Provide the [X, Y] coordinate of the cell's center where the given text is located.  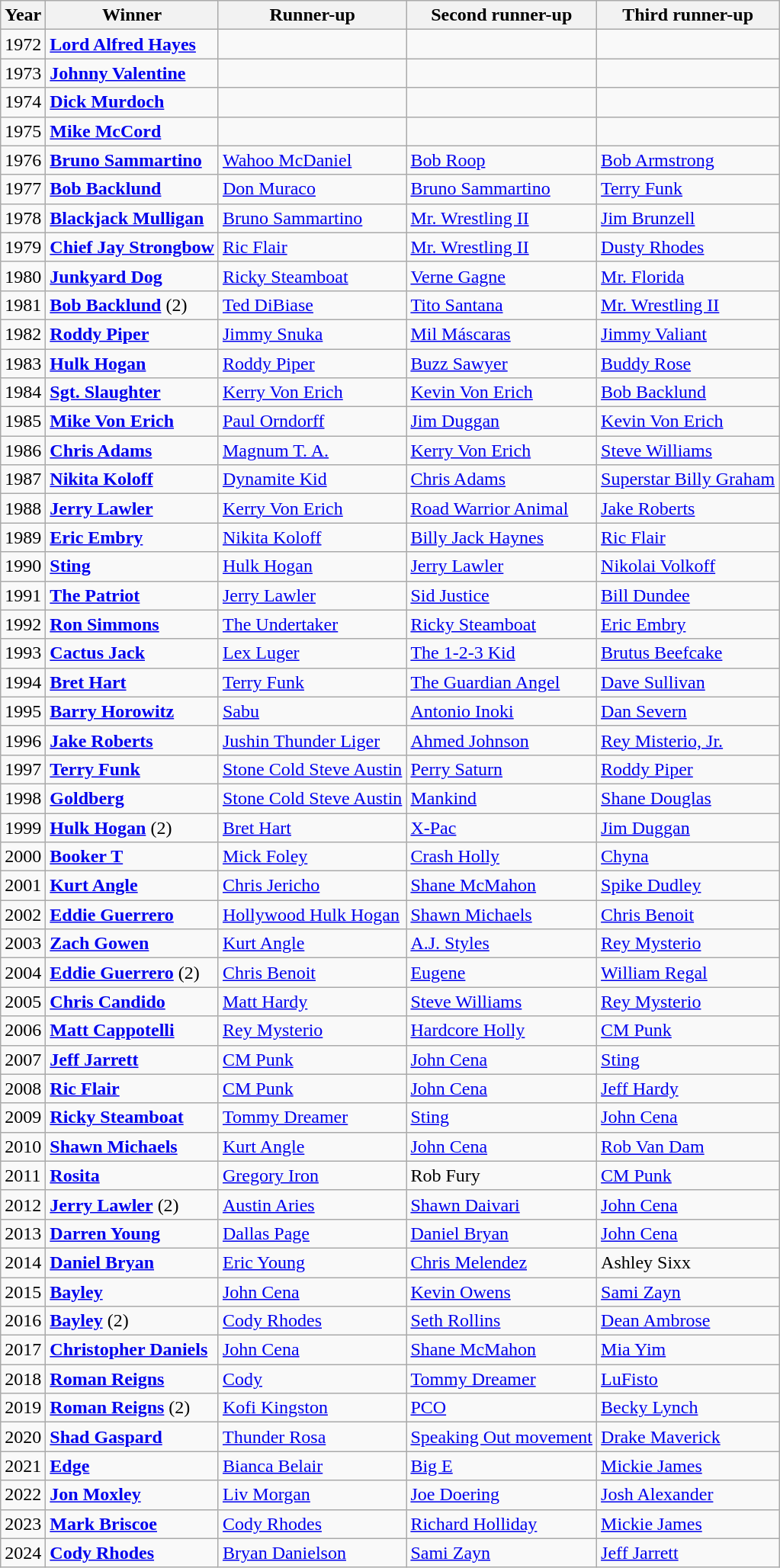
Chris Melendez [502, 1262]
2022 [23, 1495]
1976 [23, 160]
2014 [23, 1262]
1986 [23, 451]
X-Pac [502, 827]
Dallas Page [312, 1233]
1996 [23, 740]
2018 [23, 1379]
Jon Moxley [133, 1495]
Shane Douglas [688, 798]
2004 [23, 973]
Perry Saturn [502, 769]
1992 [23, 624]
1979 [23, 247]
LuFisto [688, 1379]
Kevin Owens [502, 1292]
Ted DiBiase [312, 305]
Superstar Billy Graham [688, 479]
2023 [23, 1524]
2006 [23, 1031]
1975 [23, 131]
1980 [23, 276]
Christopher Daniels [133, 1350]
2008 [23, 1089]
Bayley [133, 1292]
Mark Briscoe [133, 1524]
Matt Cappotelli [133, 1031]
Shad Gaspard [133, 1437]
Chris Jericho [312, 886]
Richard Holliday [502, 1524]
1997 [23, 769]
Jerry Lawler (2) [133, 1204]
2010 [23, 1146]
Runner-up [312, 15]
Jim Brunzell [688, 218]
Mil Máscaras [502, 334]
2017 [23, 1350]
Mr. Florida [688, 276]
Mick Foley [312, 857]
The Undertaker [312, 624]
2015 [23, 1292]
Paul Orndorff [312, 422]
Zach Gowen [133, 944]
Joe Doering [502, 1495]
Jeff Hardy [688, 1089]
Eric Young [312, 1262]
Gregory Iron [312, 1175]
2016 [23, 1321]
Road Warrior Animal [502, 508]
The 1-2-3 Kid [502, 653]
Chris Candido [133, 1002]
Jimmy Snuka [312, 334]
Don Muraco [312, 189]
2012 [23, 1204]
Darren Young [133, 1233]
Rob Fury [502, 1175]
A.J. Styles [502, 944]
Mia Yim [688, 1350]
2009 [23, 1117]
Bob Armstrong [688, 160]
Year [23, 15]
Roman Reigns (2) [133, 1408]
1981 [23, 305]
Edge [133, 1466]
1983 [23, 364]
Kofi Kingston [312, 1408]
Goldberg [133, 798]
Josh Alexander [688, 1495]
Second runner-up [502, 15]
Mike Von Erich [133, 422]
Drake Maverick [688, 1437]
Booker T [133, 857]
Eugene [502, 973]
Dave Sullivan [688, 682]
Bob Backlund (2) [133, 305]
2021 [23, 1466]
2000 [23, 857]
1984 [23, 393]
Billy Jack Haynes [502, 537]
2020 [23, 1437]
Bryan Danielson [312, 1553]
Mankind [502, 798]
Barry Horowitz [133, 711]
William Regal [688, 973]
Sid Justice [502, 595]
Third runner-up [688, 15]
Ashley Sixx [688, 1262]
1973 [23, 73]
Buzz Sawyer [502, 364]
Bill Dundee [688, 595]
Spike Dudley [688, 886]
Magnum T. A. [312, 451]
Blackjack Mulligan [133, 218]
Jushin Thunder Liger [312, 740]
1974 [23, 102]
1977 [23, 189]
Rosita [133, 1175]
Dan Severn [688, 711]
Dusty Rhodes [688, 247]
Ron Simmons [133, 624]
Crash Holly [502, 857]
Shawn Daivari [502, 1204]
Sabu [312, 711]
Sgt. Slaughter [133, 393]
Chyna [688, 857]
Dynamite Kid [312, 479]
Jimmy Valiant [688, 334]
Winner [133, 15]
Lex Luger [312, 653]
The Patriot [133, 595]
1998 [23, 798]
1985 [23, 422]
1999 [23, 827]
Bianca Belair [312, 1466]
Bayley (2) [133, 1321]
Cody [312, 1379]
Big E [502, 1466]
Tito Santana [502, 305]
Hardcore Holly [502, 1031]
1989 [23, 537]
1995 [23, 711]
Roman Reigns [133, 1379]
The Guardian Angel [502, 682]
Becky Lynch [688, 1408]
Chief Jay Strongbow [133, 247]
Hulk Hogan (2) [133, 827]
1990 [23, 566]
Johnny Valentine [133, 73]
Ahmed Johnson [502, 740]
2005 [23, 1002]
Dean Ambrose [688, 1321]
2001 [23, 886]
Bob Roop [502, 160]
Liv Morgan [312, 1495]
1987 [23, 479]
1982 [23, 334]
1972 [23, 44]
2019 [23, 1408]
Verne Gagne [502, 276]
Buddy Rose [688, 364]
1988 [23, 508]
Rob Van Dam [688, 1146]
Hollywood Hulk Hogan [312, 915]
2013 [23, 1233]
PCO [502, 1408]
2011 [23, 1175]
1978 [23, 218]
Lord Alfred Hayes [133, 44]
2007 [23, 1060]
1993 [23, 653]
Seth Rollins [502, 1321]
Eddie Guerrero [133, 915]
Eddie Guerrero (2) [133, 973]
Cactus Jack [133, 653]
2002 [23, 915]
Antonio Inoki [502, 711]
Thunder Rosa [312, 1437]
Junkyard Dog [133, 276]
2024 [23, 1553]
Rey Misterio, Jr. [688, 740]
1991 [23, 595]
1994 [23, 682]
Matt Hardy [312, 1002]
Speaking Out movement [502, 1437]
Dick Murdoch [133, 102]
Nikolai Volkoff [688, 566]
Wahoo McDaniel [312, 160]
Brutus Beefcake [688, 653]
Austin Aries [312, 1204]
2003 [23, 944]
Mike McCord [133, 131]
